From the cell containing the given text, extract its center point as [X, Y] coordinate. 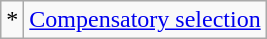
* [12, 20]
Compensatory selection [145, 20]
